Capture the cell that displays the provided text and extract its (x, y) central coordinate. 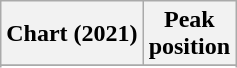
Peakposition (189, 34)
Chart (2021) (72, 34)
